Determine the [x, y] coordinate at the center of the cell enclosing the given text.  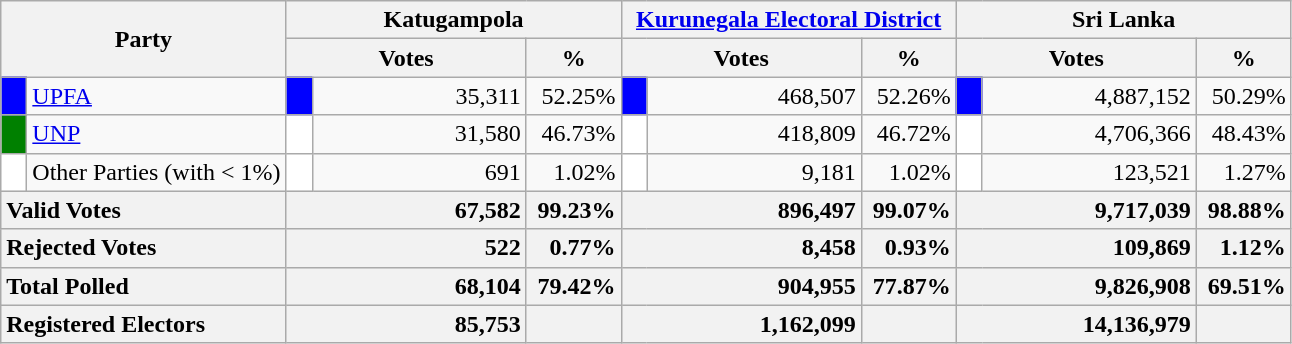
4,887,152 [1089, 96]
Registered Electors [144, 324]
Katugampola [454, 20]
468,507 [754, 96]
109,869 [1076, 248]
46.73% [574, 134]
UPFA [156, 96]
79.42% [574, 286]
Total Polled [144, 286]
UNP [156, 134]
904,955 [741, 286]
14,136,979 [1076, 324]
1.12% [1244, 248]
1.27% [1244, 172]
68,104 [406, 286]
69.51% [1244, 286]
35,311 [419, 96]
522 [406, 248]
9,826,908 [1076, 286]
99.23% [574, 210]
85,753 [406, 324]
Other Parties (with < 1%) [156, 172]
99.07% [908, 210]
52.25% [574, 96]
77.87% [908, 286]
691 [419, 172]
Kurunegala Electoral District [788, 20]
4,706,366 [1089, 134]
1,162,099 [741, 324]
Rejected Votes [144, 248]
Valid Votes [144, 210]
Party [144, 39]
9,717,039 [1076, 210]
Sri Lanka [1124, 20]
896,497 [741, 210]
0.93% [908, 248]
418,809 [754, 134]
48.43% [1244, 134]
50.29% [1244, 96]
8,458 [741, 248]
31,580 [419, 134]
123,521 [1089, 172]
9,181 [754, 172]
0.77% [574, 248]
52.26% [908, 96]
46.72% [908, 134]
98.88% [1244, 210]
67,582 [406, 210]
